Locate the cell with the specified text and output its [x, y] center coordinate. 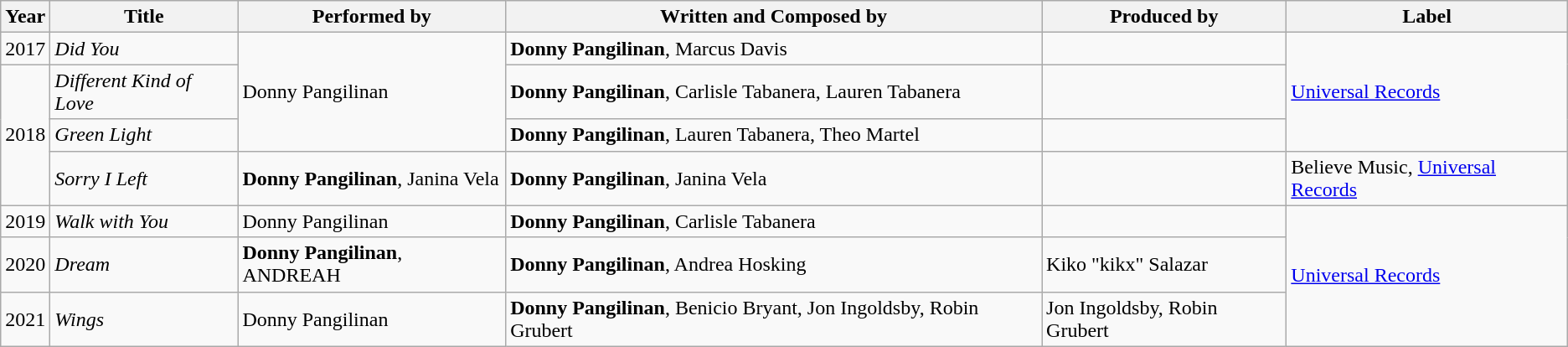
Dream [144, 265]
Produced by [1164, 17]
Did You [144, 49]
Label [1427, 17]
Donny Pangilinan, Andrea Hosking [774, 265]
Title [144, 17]
Performed by [372, 17]
Donny Pangilinan, Marcus Davis [774, 49]
2017 [25, 49]
2020 [25, 265]
Green Light [144, 135]
Donny Pangilinan, Carlisle Tabanera [774, 221]
Donny Pangilinan, Benicio Bryant, Jon Ingoldsby, Robin Grubert [774, 319]
Kiko "kikx" Salazar [1164, 265]
2019 [25, 221]
Donny Pangilinan, Lauren Tabanera, Theo Martel [774, 135]
Donny Pangilinan, Carlisle Tabanera, Lauren Tabanera [774, 92]
Different Kind of Love [144, 92]
2021 [25, 319]
2018 [25, 135]
Walk with You [144, 221]
Written and Composed by [774, 17]
Year [25, 17]
Wings [144, 319]
Jon Ingoldsby, Robin Grubert [1164, 319]
Sorry I Left [144, 178]
Donny Pangilinan, ANDREAH [372, 265]
Believe Music, Universal Records [1427, 178]
